Capture the cell that displays the provided text and extract its (x, y) central coordinate. 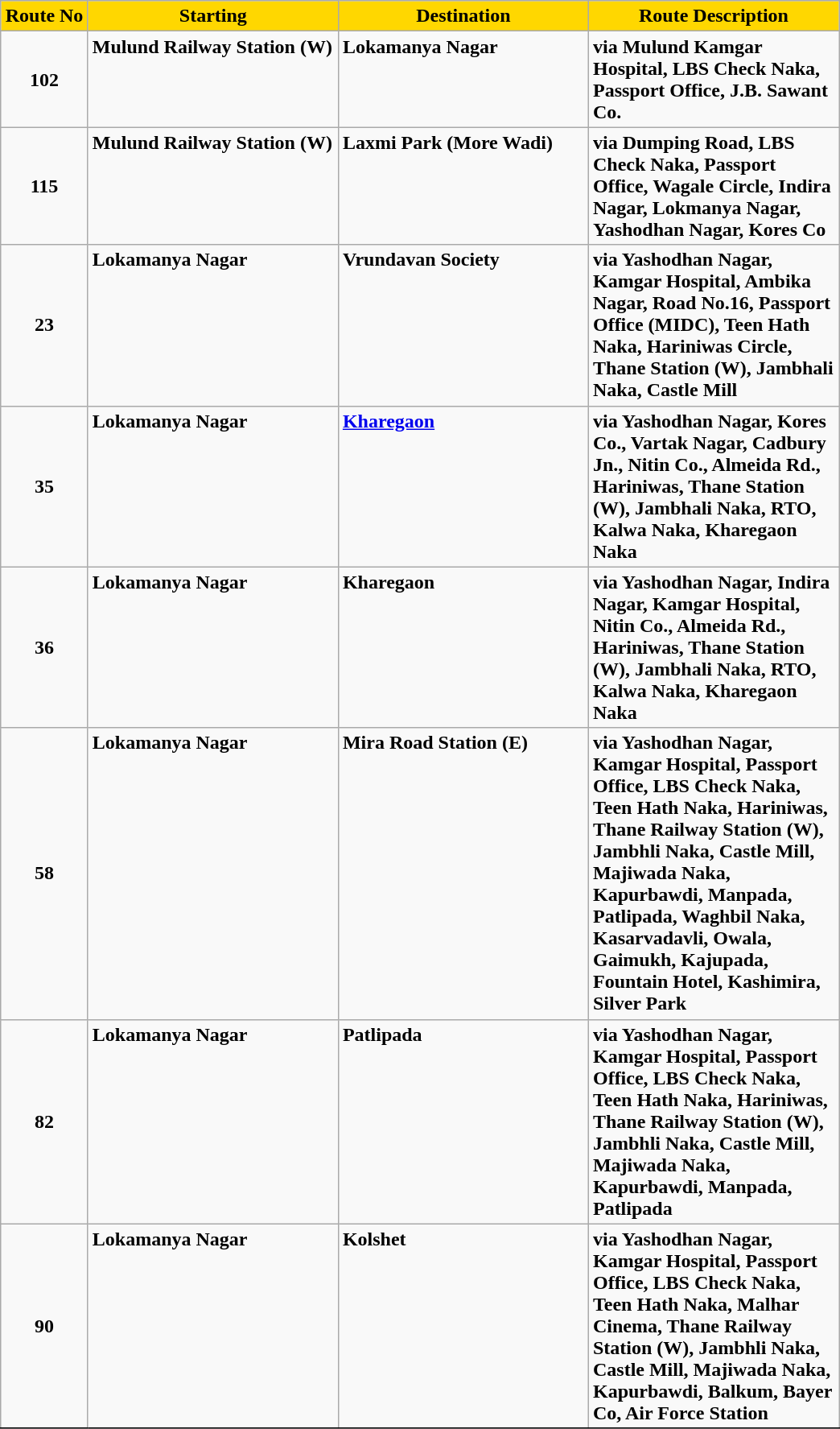
35 (45, 486)
Starting (212, 16)
Route Description (713, 16)
Route No (45, 16)
Laxmi Park (More Wadi) (463, 186)
Patlipada (463, 1121)
58 (45, 874)
Destination (463, 16)
23 (45, 325)
90 (45, 1326)
115 (45, 186)
36 (45, 647)
82 (45, 1121)
Vrundavan Society (463, 325)
Kolshet (463, 1326)
Mira Road Station (E) (463, 874)
102 (45, 79)
via Dumping Road, LBS Check Naka, Passport Office, Wagale Circle, Indira Nagar, Lokmanya Nagar, Yashodhan Nagar, Kores Co (713, 186)
via Mulund Kamgar Hospital, LBS Check Naka, Passport Office, J.B. Sawant Co. (713, 79)
